Locate the cell with the specified text and output its (X, Y) center coordinate. 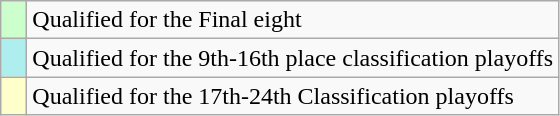
Qualified for the 17th-24th Classification playoffs (293, 96)
Qualified for the 9th-16th place classification playoffs (293, 58)
Qualified for the Final eight (293, 20)
